Detect which cell encompasses the target text, then output its [x, y] center coordinate. 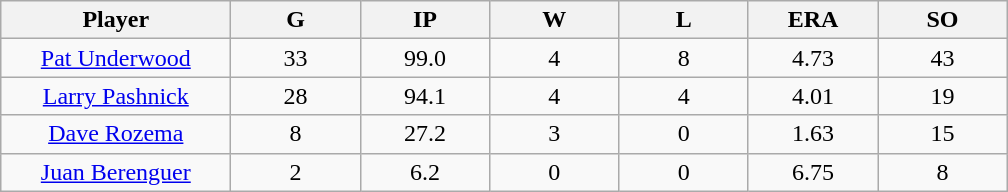
W [554, 20]
4.01 [812, 96]
43 [942, 58]
6.75 [812, 172]
33 [296, 58]
27.2 [424, 134]
Dave Rozema [116, 134]
G [296, 20]
19 [942, 96]
ERA [812, 20]
Larry Pashnick [116, 96]
Pat Underwood [116, 58]
3 [554, 134]
99.0 [424, 58]
94.1 [424, 96]
Juan Berenguer [116, 172]
6.2 [424, 172]
L [684, 20]
4.73 [812, 58]
15 [942, 134]
SO [942, 20]
Player [116, 20]
1.63 [812, 134]
28 [296, 96]
IP [424, 20]
2 [296, 172]
